Find where the given text appears and provide that cell's center as (X, Y) coordinate. 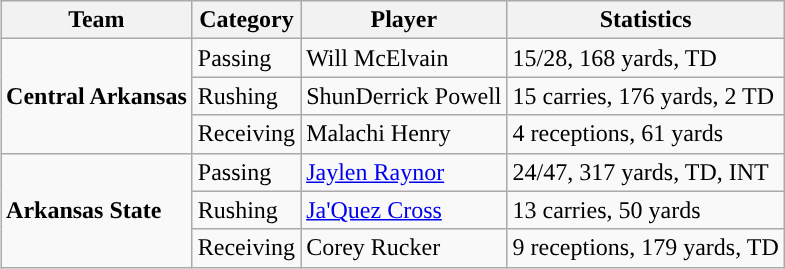
24/47, 317 yards, TD, INT (646, 172)
15 carries, 176 yards, 2 TD (646, 96)
Arkansas State (97, 210)
13 carries, 50 yards (646, 210)
Ja'Quez Cross (404, 210)
Statistics (646, 20)
Central Arkansas (97, 96)
Corey Rucker (404, 248)
9 receptions, 179 yards, TD (646, 248)
15/28, 168 yards, TD (646, 58)
Will McElvain (404, 58)
Team (97, 20)
Jaylen Raynor (404, 172)
Category (246, 20)
Malachi Henry (404, 134)
4 receptions, 61 yards (646, 134)
Player (404, 20)
ShunDerrick Powell (404, 96)
